Return [X, Y] of the center of cell containing provided text 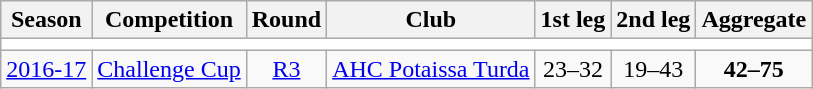
19–43 [654, 69]
Season [46, 20]
R3 [286, 69]
1st leg [573, 20]
23–32 [573, 69]
2nd leg [654, 20]
2016-17 [46, 69]
Aggregate [754, 20]
Challenge Cup [169, 69]
Round [286, 20]
42–75 [754, 69]
Competition [169, 20]
Club [431, 20]
AHC Potaissa Turda [431, 69]
